Extract the [x, y] coordinate from the center of the cell holding the provided text.  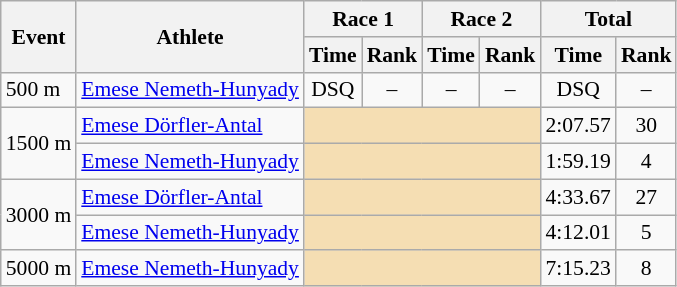
1500 m [38, 144]
Athlete [190, 36]
3000 m [38, 214]
5000 m [38, 269]
8 [646, 269]
Race 1 [363, 19]
4:12.01 [578, 233]
4 [646, 162]
30 [646, 126]
Event [38, 36]
7:15.23 [578, 269]
Total [608, 19]
Race 2 [481, 19]
500 m [38, 90]
4:33.67 [578, 197]
5 [646, 233]
1:59.19 [578, 162]
27 [646, 197]
2:07.57 [578, 126]
